Identify which cell holds the provided text, then report its [x, y] central coordinate. 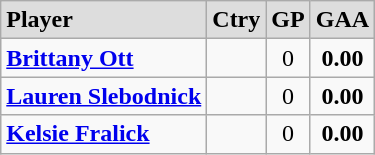
Player [104, 20]
Brittany Ott [104, 58]
GAA [342, 20]
Kelsie Fralick [104, 134]
Ctry [236, 20]
Lauren Slebodnick [104, 96]
GP [288, 20]
